Find where the given text appears and provide that cell's center as (x, y) coordinate. 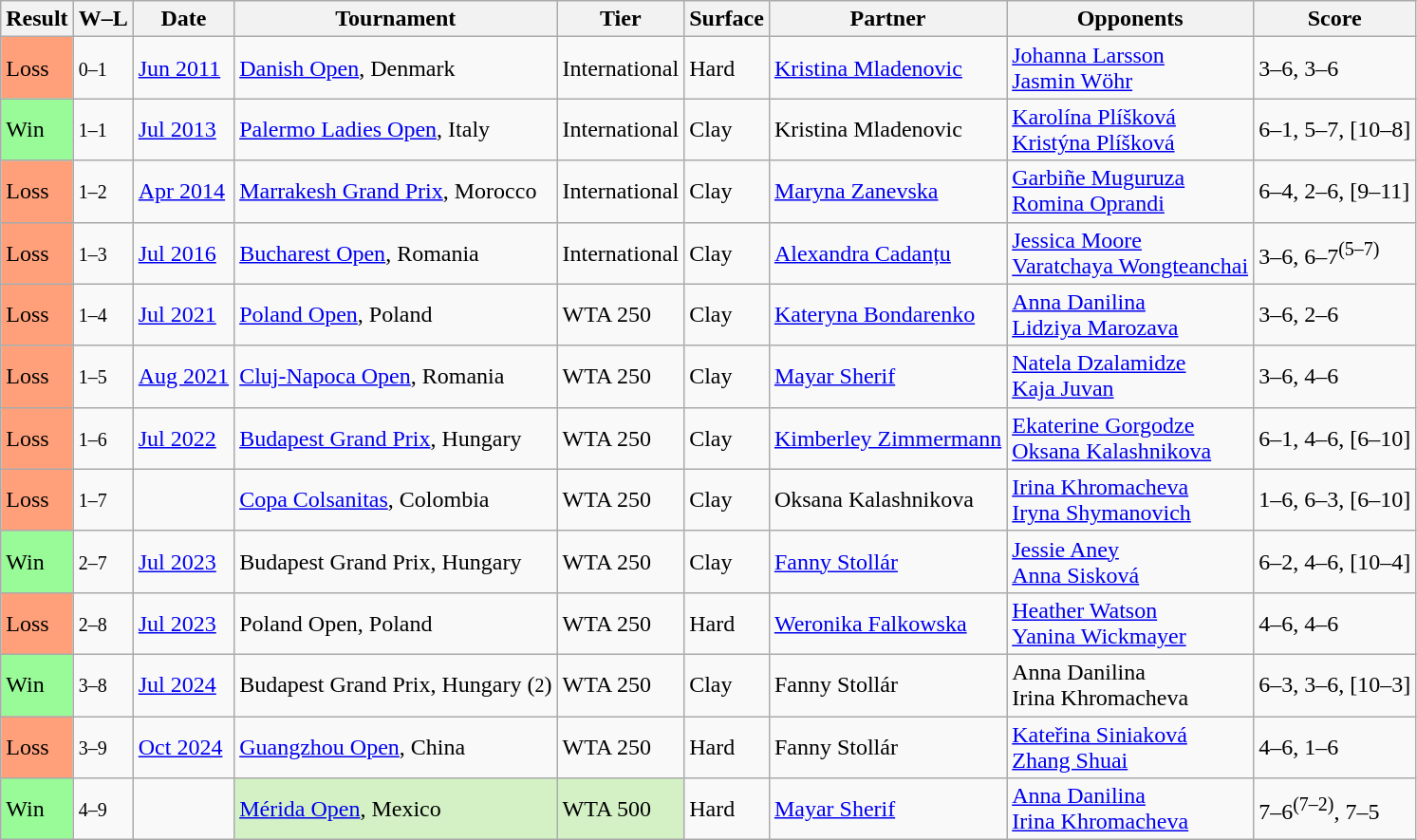
3–9 (103, 746)
4–6, 4–6 (1334, 623)
1–2 (103, 192)
Oksana Kalashnikova (887, 499)
1–1 (103, 129)
1–6, 6–3, [6–10] (1334, 499)
Tournament (396, 19)
6–4, 2–6, [9–11] (1334, 192)
6–3, 3–6, [10–3] (1334, 685)
Maryna Zanevska (887, 192)
Kateřina Siniaková Zhang Shuai (1130, 746)
7–6(7–2), 7–5 (1334, 809)
Anna Danilina Lidziya Marozava (1130, 315)
Tier (621, 19)
Guangzhou Open, China (396, 746)
WTA 500 (621, 809)
2–7 (103, 562)
Surface (727, 19)
Opponents (1130, 19)
4–6, 1–6 (1334, 746)
Jul 2021 (183, 315)
1–7 (103, 499)
3–6, 2–6 (1334, 315)
Aug 2021 (183, 376)
Marrakesh Grand Prix, Morocco (396, 192)
Copa Colsanitas, Colombia (396, 499)
Palermo Ladies Open, Italy (396, 129)
Kimberley Zimmermann (887, 439)
Danish Open, Denmark (396, 68)
Budapest Grand Prix, Hungary (2) (396, 685)
3–6, 6–7(5–7) (1334, 252)
1–5 (103, 376)
3–8 (103, 685)
Ekaterine Gorgodze Oksana Kalashnikova (1130, 439)
Bucharest Open, Romania (396, 252)
Alexandra Cadanțu (887, 252)
Jul 2022 (183, 439)
Kateryna Bondarenko (887, 315)
3–6, 4–6 (1334, 376)
Jul 2013 (183, 129)
Apr 2014 (183, 192)
2–8 (103, 623)
6–1, 5–7, [10–8] (1334, 129)
4–9 (103, 809)
1–6 (103, 439)
Jessie Aney Anna Sisková (1130, 562)
Cluj-Napoca Open, Romania (396, 376)
Irina Khromacheva Iryna Shymanovich (1130, 499)
Partner (887, 19)
Natela Dzalamidze Kaja Juvan (1130, 376)
Karolína Plíšková Kristýna Plíšková (1130, 129)
Jessica Moore Varatchaya Wongteanchai (1130, 252)
6–1, 4–6, [6–10] (1334, 439)
Weronika Falkowska (887, 623)
Result (37, 19)
6–2, 4–6, [10–4] (1334, 562)
W–L (103, 19)
Oct 2024 (183, 746)
Jul 2024 (183, 685)
1–3 (103, 252)
3–6, 3–6 (1334, 68)
Heather Watson Yanina Wickmayer (1130, 623)
Johanna Larsson Jasmin Wöhr (1130, 68)
Date (183, 19)
0–1 (103, 68)
Mérida Open, Mexico (396, 809)
Jun 2011 (183, 68)
1–4 (103, 315)
Garbiñe Muguruza Romina Oprandi (1130, 192)
Score (1334, 19)
Jul 2016 (183, 252)
